Identify which cell holds the provided text, then report its (X, Y) central coordinate. 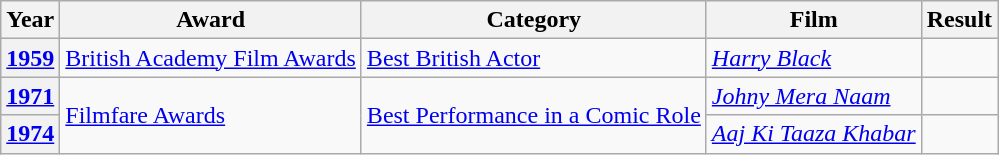
Best Performance in a Comic Role (534, 115)
Filmfare Awards (211, 115)
1974 (30, 134)
Film (814, 20)
Best British Actor (534, 58)
Result (959, 20)
Category (534, 20)
Aaj Ki Taaza Khabar (814, 134)
Harry Black (814, 58)
British Academy Film Awards (211, 58)
Award (211, 20)
Johny Mera Naam (814, 96)
1971 (30, 96)
Year (30, 20)
1959 (30, 58)
